Search for the cell housing the specified text and yield its [x, y] center coordinate. 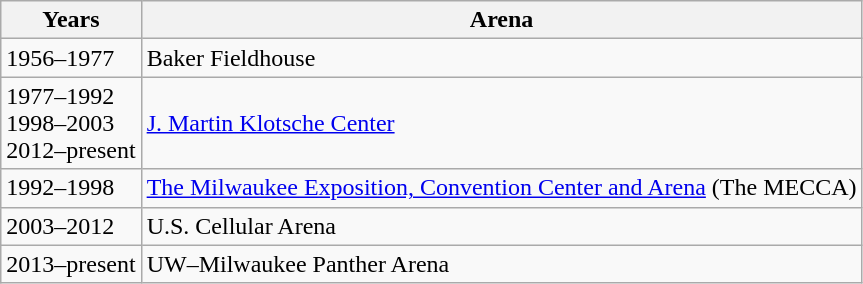
2003–2012 [71, 226]
The Milwaukee Exposition, Convention Center and Arena (The MECCA) [502, 188]
Years [71, 20]
1977–19921998–20032012–present [71, 123]
Arena [502, 20]
UW–Milwaukee Panther Arena [502, 264]
1992–1998 [71, 188]
Baker Fieldhouse [502, 58]
2013–present [71, 264]
1956–1977 [71, 58]
U.S. Cellular Arena [502, 226]
J. Martin Klotsche Center [502, 123]
